Search for the cell housing the specified text and yield its (x, y) center coordinate. 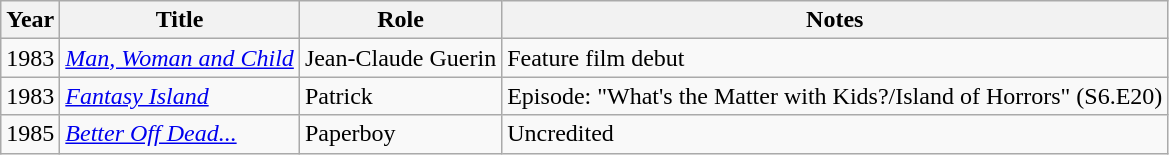
Fantasy Island (180, 96)
Episode: "What's the Matter with Kids?/Island of Horrors" (S6.E20) (835, 96)
Role (400, 20)
Title (180, 20)
Notes (835, 20)
Man, Woman and Child (180, 58)
Uncredited (835, 134)
Paperboy (400, 134)
Jean-Claude Guerin (400, 58)
Feature film debut (835, 58)
Better Off Dead... (180, 134)
Patrick (400, 96)
1985 (30, 134)
Year (30, 20)
